Determine the (x, y) coordinate at the center of the cell enclosing the given text.  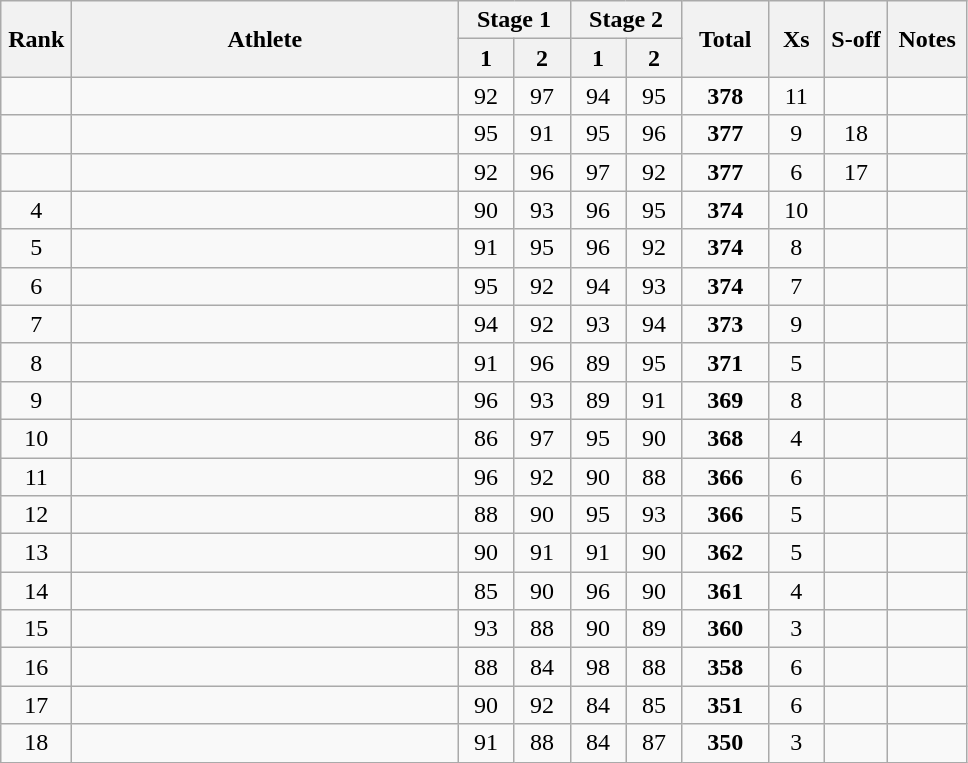
14 (36, 591)
86 (486, 438)
Rank (36, 39)
369 (725, 400)
Stage 1 (514, 20)
373 (725, 324)
13 (36, 553)
361 (725, 591)
360 (725, 629)
350 (725, 743)
Total (725, 39)
98 (598, 667)
Stage 2 (626, 20)
378 (725, 96)
Athlete (265, 39)
15 (36, 629)
12 (36, 515)
371 (725, 362)
358 (725, 667)
362 (725, 553)
16 (36, 667)
S-off (856, 39)
Notes (928, 39)
87 (654, 743)
Xs (796, 39)
351 (725, 705)
368 (725, 438)
